Scan for the cell matching the given text and deliver its [X, Y] coordinate at center. 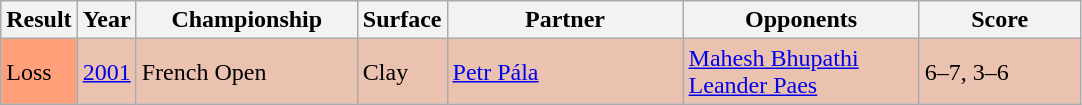
Surface [402, 20]
2001 [106, 72]
Partner [565, 20]
Result [39, 20]
Loss [39, 72]
Score [1000, 20]
Year [106, 20]
Championship [246, 20]
Clay [402, 72]
6–7, 3–6 [1000, 72]
Opponents [801, 20]
French Open [246, 72]
Petr Pála [565, 72]
Mahesh Bhupathi Leander Paes [801, 72]
